Return the [x, y] coordinate for the center point of the cell that contains the specified text.  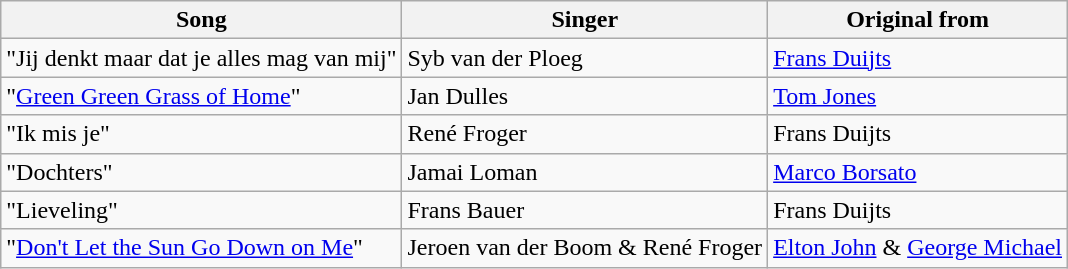
Marco Borsato [918, 172]
Tom Jones [918, 96]
Jamai Loman [585, 172]
Frans Bauer [585, 210]
Singer [585, 20]
René Froger [585, 134]
"Green Green Grass of Home" [202, 96]
"Dochters" [202, 172]
"Lieveling" [202, 210]
Jeroen van der Boom & René Froger [585, 248]
"Don't Let the Sun Go Down on Me" [202, 248]
Syb van der Ploeg [585, 58]
"Ik mis je" [202, 134]
Jan Dulles [585, 96]
Song [202, 20]
"Jij denkt maar dat je alles mag van mij" [202, 58]
Elton John & George Michael [918, 248]
Original from [918, 20]
